Capture the cell that displays the provided text and extract its (X, Y) central coordinate. 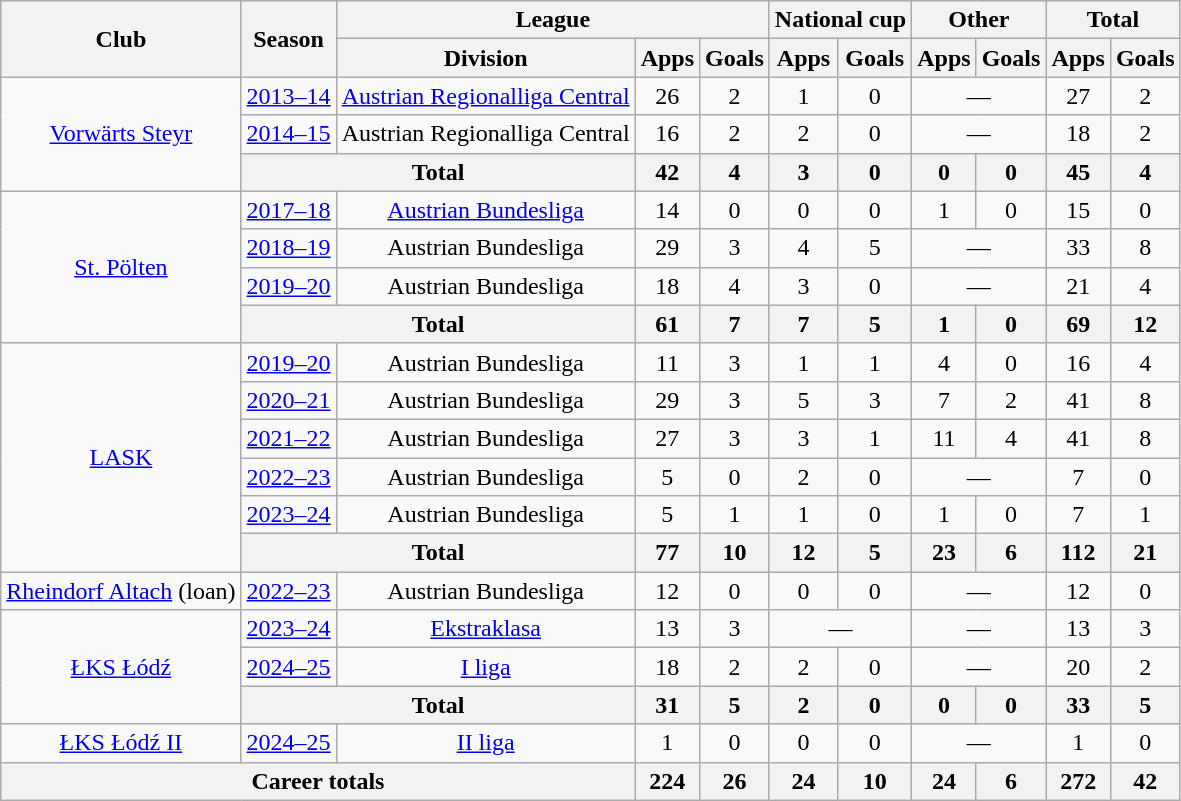
Division (486, 58)
National cup (840, 20)
23 (944, 553)
2014–15 (288, 134)
ŁKS Łódź (121, 667)
II liga (486, 743)
2013–14 (288, 96)
15 (1078, 210)
224 (667, 781)
Other (979, 20)
2018–19 (288, 248)
112 (1078, 553)
LASK (121, 457)
League (552, 20)
Club (121, 39)
Vorwärts Steyr (121, 134)
69 (1078, 324)
77 (667, 553)
61 (667, 324)
31 (667, 705)
ŁKS Łódź II (121, 743)
20 (1078, 667)
45 (1078, 172)
I liga (486, 667)
2017–18 (288, 210)
272 (1078, 781)
2021–22 (288, 438)
Rheindorf Altach (loan) (121, 591)
Career totals (318, 781)
2020–21 (288, 400)
St. Pölten (121, 267)
Season (288, 39)
Ekstraklasa (486, 629)
14 (667, 210)
